Provide the [X, Y] coordinate of the cell's center where the given text is located.  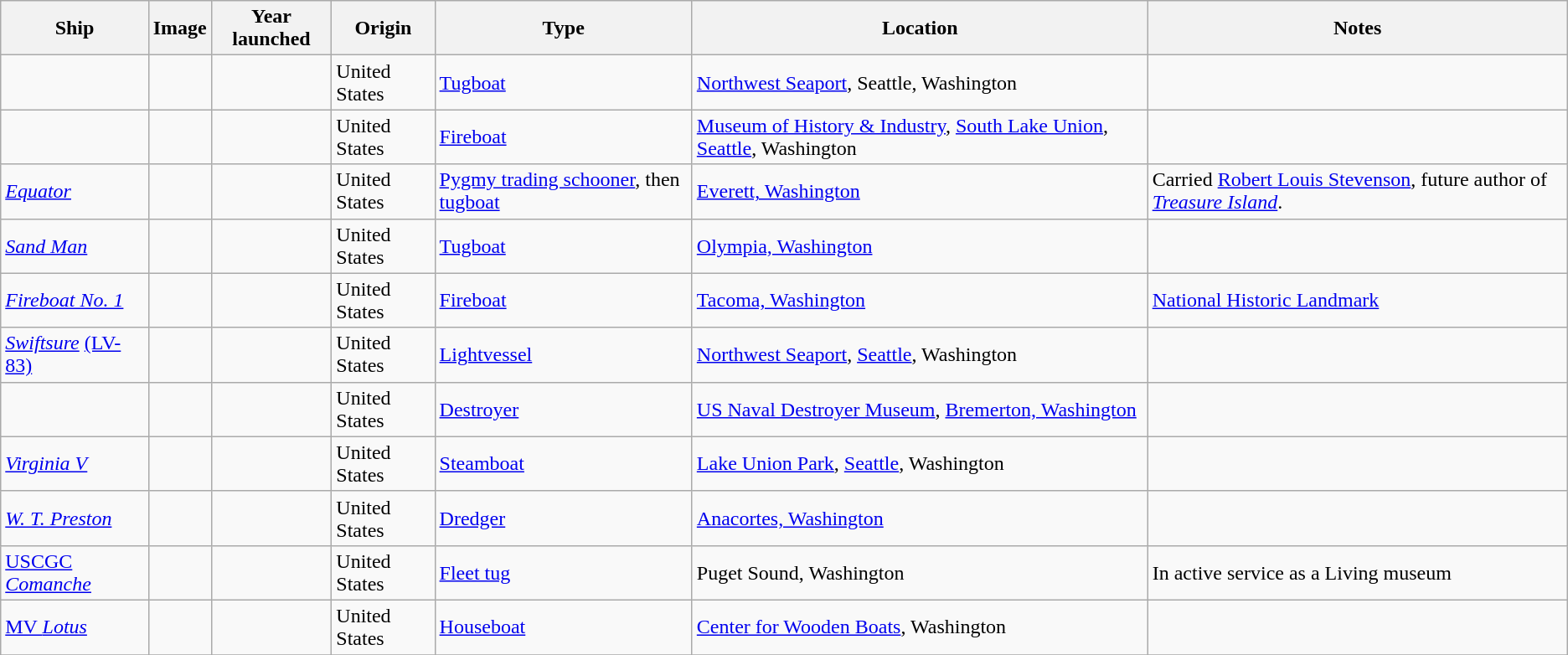
Anacortes, Washington [920, 518]
USCGC Comanche [75, 573]
W. T. Preston [75, 518]
Puget Sound, Washington [920, 573]
Destroyer [563, 409]
Dredger [563, 518]
Fleet tug [563, 573]
Notes [1357, 28]
Lake Union Park, Seattle, Washington [920, 464]
Houseboat [563, 627]
Virginia V [75, 464]
Carried Robert Louis Stevenson, future author of Treasure Island. [1357, 191]
Origin [384, 28]
Swiftsure (LV-83) [75, 355]
Year launched [271, 28]
Steamboat [563, 464]
Fireboat No. 1 [75, 300]
Ship [75, 28]
National Historic Landmark [1357, 300]
Museum of History & Industry, South Lake Union, Seattle, Washington [920, 137]
Center for Wooden Boats, Washington [920, 627]
Olympia, Washington [920, 246]
Everett, Washington [920, 191]
Image [179, 28]
Pygmy trading schooner, then tugboat [563, 191]
Type [563, 28]
Location [920, 28]
MV Lotus [75, 627]
In active service as a Living museum [1357, 573]
Equator [75, 191]
US Naval Destroyer Museum, Bremerton, Washington [920, 409]
Tacoma, Washington [920, 300]
Sand Man [75, 246]
Lightvessel [563, 355]
